For the text-containing cell, return its midpoint in [x, y] coordinate format. 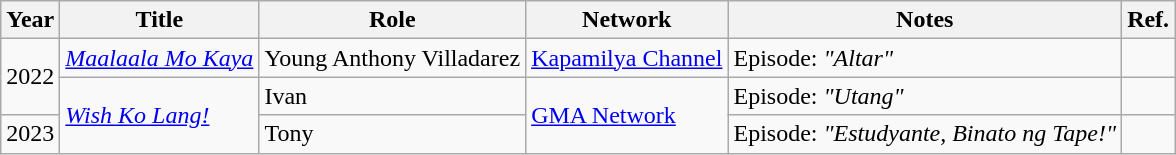
Notes [925, 20]
Role [392, 20]
Ref. [1148, 20]
Episode: "Utang" [925, 96]
Title [160, 20]
Network [627, 20]
2023 [30, 134]
Episode: "Altar" [925, 58]
Episode: "Estudyante, Binato ng Tape!" [925, 134]
Year [30, 20]
Tony [392, 134]
Wish Ko Lang! [160, 115]
Kapamilya Channel [627, 58]
Ivan [392, 96]
GMA Network [627, 115]
Maalaala Mo Kaya [160, 58]
2022 [30, 77]
Young Anthony Villadarez [392, 58]
